Pinpoint the cell where the given text exists, returning its (X, Y) midpoint coordinate. 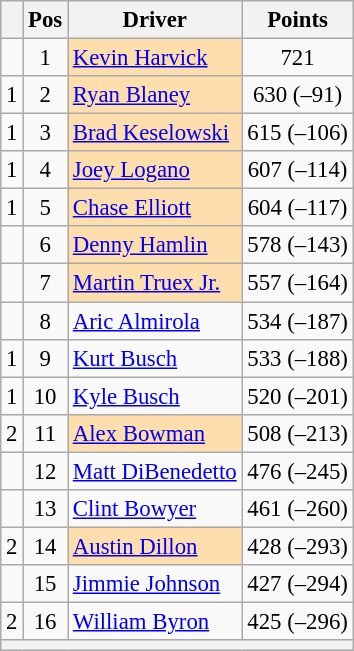
Jimmie Johnson (155, 584)
508 (–213) (298, 433)
Kyle Busch (155, 396)
425 (–296) (298, 621)
11 (46, 433)
427 (–294) (298, 584)
630 (–91) (298, 95)
6 (46, 245)
Pos (46, 20)
13 (46, 509)
5 (46, 208)
604 (–117) (298, 208)
16 (46, 621)
12 (46, 471)
10 (46, 396)
14 (46, 546)
Kurt Busch (155, 358)
428 (–293) (298, 546)
7 (46, 283)
557 (–164) (298, 283)
Martin Truex Jr. (155, 283)
8 (46, 321)
Ryan Blaney (155, 95)
607 (–114) (298, 170)
Clint Bowyer (155, 509)
476 (–245) (298, 471)
William Byron (155, 621)
533 (–188) (298, 358)
Aric Almirola (155, 321)
Joey Logano (155, 170)
4 (46, 170)
3 (46, 133)
Kevin Harvick (155, 58)
Chase Elliott (155, 208)
721 (298, 58)
15 (46, 584)
520 (–201) (298, 396)
Driver (155, 20)
461 (–260) (298, 509)
Brad Keselowski (155, 133)
Points (298, 20)
Austin Dillon (155, 546)
Denny Hamlin (155, 245)
534 (–187) (298, 321)
Alex Bowman (155, 433)
Matt DiBenedetto (155, 471)
615 (–106) (298, 133)
9 (46, 358)
578 (–143) (298, 245)
